Detect which cell encompasses the target text, then output its (x, y) center coordinate. 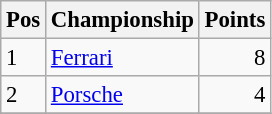
1 (24, 58)
4 (234, 95)
Points (234, 20)
Pos (24, 20)
8 (234, 58)
Ferrari (123, 58)
2 (24, 95)
Championship (123, 20)
Porsche (123, 95)
